Return the [x, y] coordinate for the center point of the cell that contains the specified text.  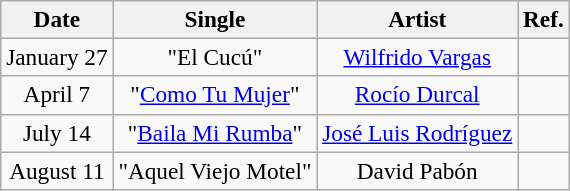
Rocío Durcal [418, 95]
"Aquel Viejo Motel" [215, 170]
Wilfrido Vargas [418, 57]
José Luis Rodríguez [418, 133]
Date [57, 19]
April 7 [57, 95]
Artist [418, 19]
January 27 [57, 57]
August 11 [57, 170]
Single [215, 19]
"El Cucú" [215, 57]
Ref. [544, 19]
July 14 [57, 133]
"Como Tu Mujer" [215, 95]
"Baila Mi Rumba" [215, 133]
David Pabón [418, 170]
